Find where the given text appears and provide that cell's center as [X, Y] coordinate. 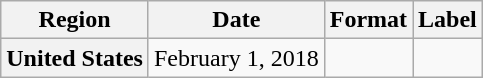
United States [75, 58]
Date [236, 20]
February 1, 2018 [236, 58]
Format [368, 20]
Label [448, 20]
Region [75, 20]
